Extract the (X, Y) coordinate from the center of the cell holding the provided text.  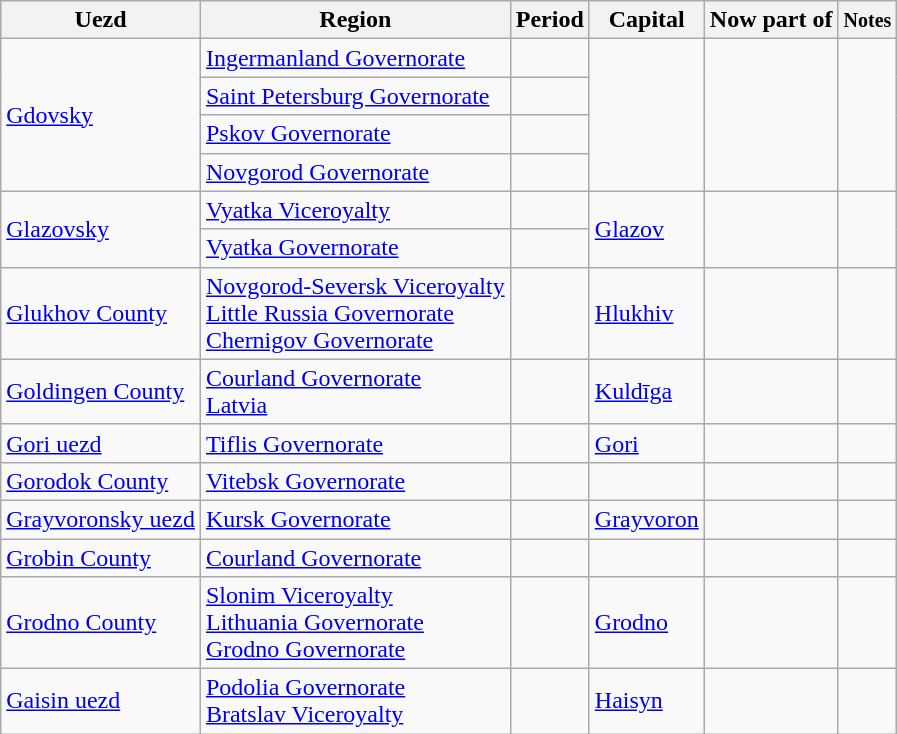
Kuldīga (646, 392)
Grobin County (101, 557)
Grayvoron (646, 519)
Novgorod-Seversk ViceroyaltyLittle Russia GovernorateChernigov Governorate (355, 313)
Region (355, 20)
Pskov Governorate (355, 134)
Courland GovernorateLatvia (355, 392)
Hlukhiv (646, 313)
Novgorod Governorate (355, 172)
Haisyn (646, 702)
Vyatka Viceroyalty (355, 210)
Slonim ViceroyaltyLithuania GovernorateGrodno Governorate (355, 623)
Kursk Governorate (355, 519)
Period (550, 20)
Vyatka Governorate (355, 248)
Gaisin uezd (101, 702)
Saint Petersburg Governorate (355, 96)
Vitebsk Governorate (355, 481)
Capital (646, 20)
Glukhov County (101, 313)
Gori (646, 443)
Notes (868, 20)
Uezd (101, 20)
Goldingen County (101, 392)
Now part of (771, 20)
Gori uezd (101, 443)
Grayvoronsky uezd (101, 519)
Podolia GovernorateBratslav Viceroyalty (355, 702)
Grodno County (101, 623)
Gorodok County (101, 481)
Gdovsky (101, 115)
Grodno (646, 623)
Courland Governorate (355, 557)
Ingermanland Governorate (355, 58)
Glazovsky (101, 229)
Tiflis Governorate (355, 443)
Glazov (646, 229)
